Search for the cell housing the specified text and yield its (x, y) center coordinate. 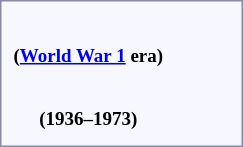
(World War 1 era) (88, 40)
(1936–1973) (88, 104)
